Return the (x, y) coordinate for the center point of the cell that contains the specified text.  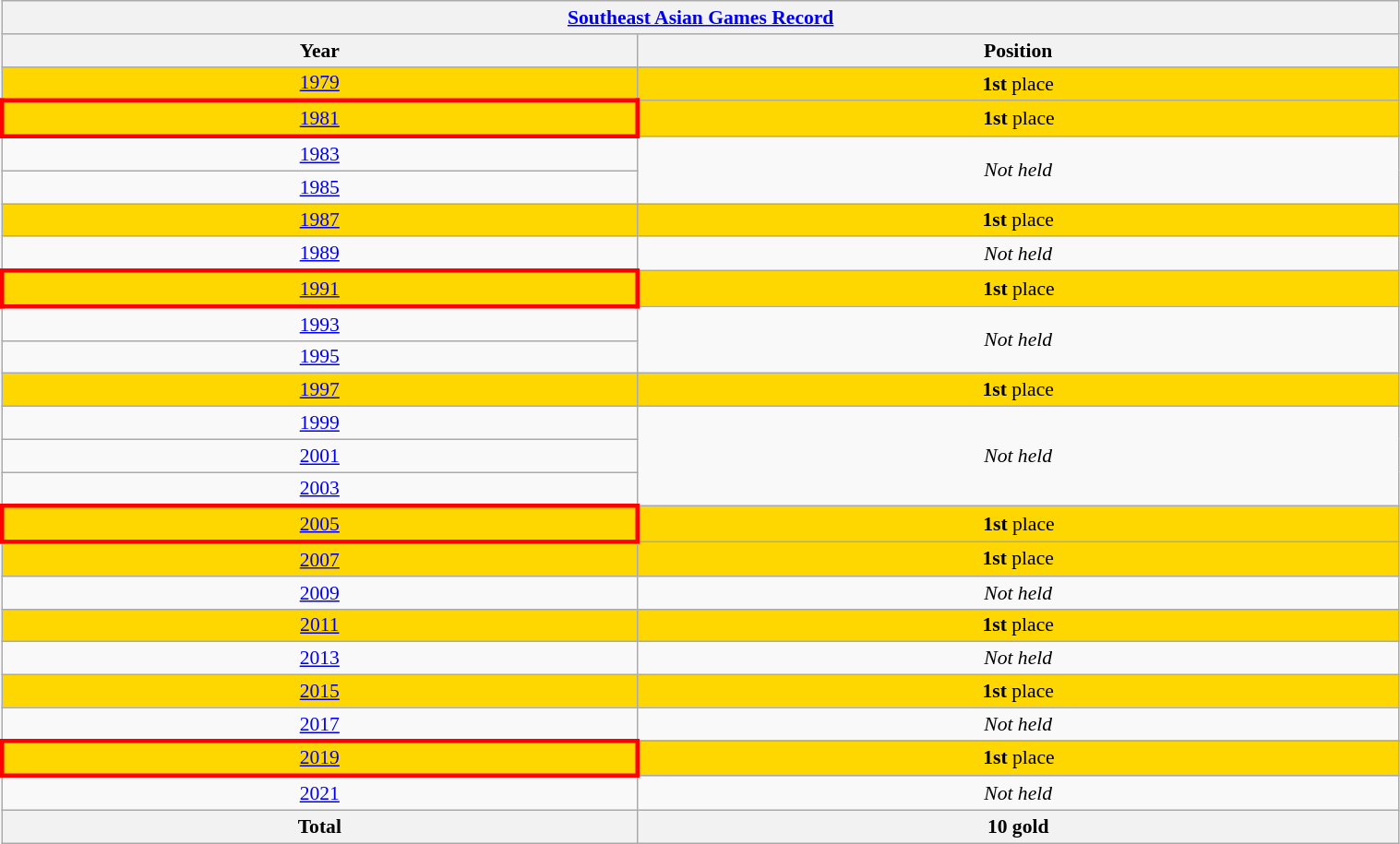
1999 (319, 423)
1989 (319, 255)
2021 (319, 793)
Southeast Asian Games Record (700, 18)
1987 (319, 220)
2005 (319, 524)
Position (1018, 51)
1991 (319, 290)
2013 (319, 659)
2011 (319, 625)
1995 (319, 357)
1981 (319, 120)
2009 (319, 593)
2019 (319, 758)
Year (319, 51)
1979 (319, 83)
10 gold (1018, 827)
2003 (319, 489)
1985 (319, 187)
2007 (319, 559)
2001 (319, 456)
Total (319, 827)
2017 (319, 724)
1983 (319, 153)
2015 (319, 692)
1997 (319, 390)
1993 (319, 323)
